Find where the given text appears and provide that cell's center as (x, y) coordinate. 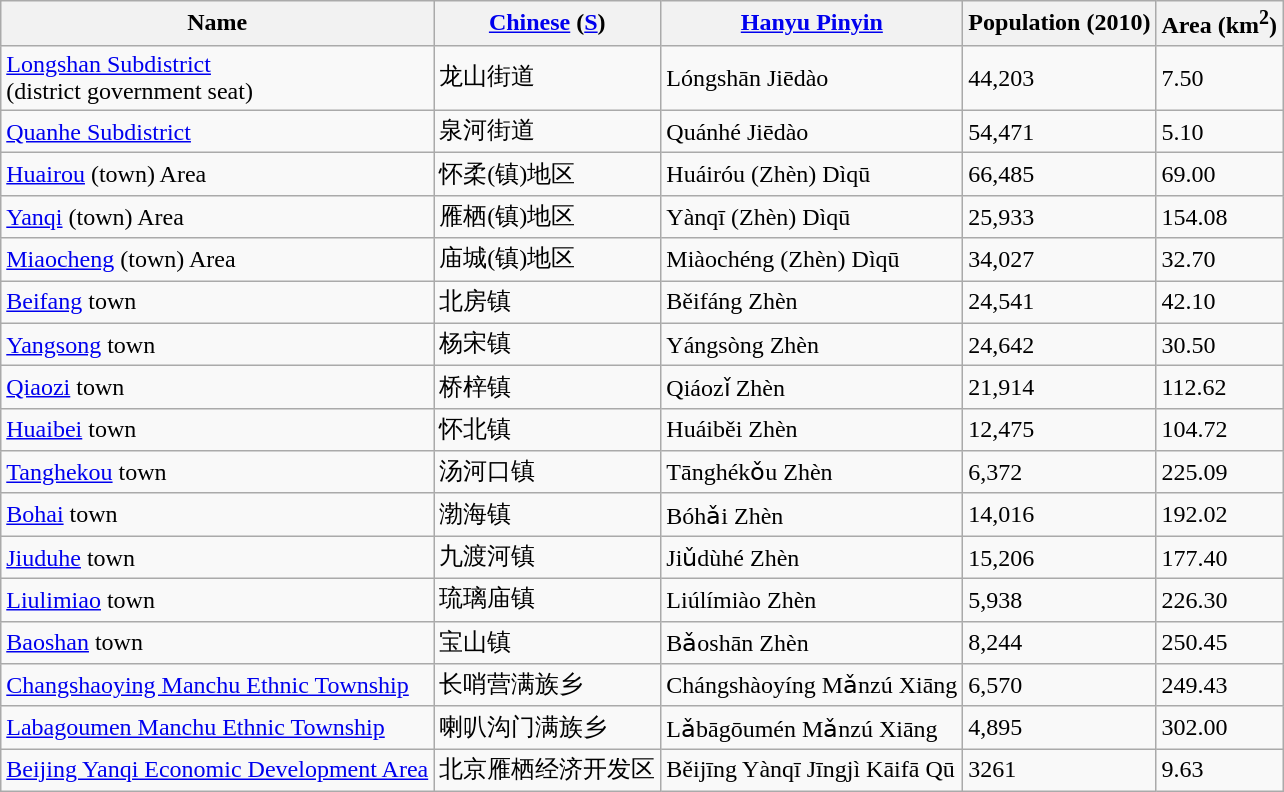
琉璃庙镇 (548, 600)
Labagoumen Manchu Ethnic Township (218, 728)
龙山街道 (548, 78)
Jiǔdùhé Zhèn (812, 558)
14,016 (1060, 514)
庙城(镇)地区 (548, 260)
Beifang town (218, 302)
Lóngshān Jiēdào (812, 78)
Yànqī (Zhèn) Dìqū (812, 216)
Miàochéng (Zhèn) Dìqū (812, 260)
Huáiběi Zhèn (812, 430)
12,475 (1060, 430)
Baoshan town (218, 642)
北京雁栖经济开发区 (548, 770)
Bóhǎi Zhèn (812, 514)
15,206 (1060, 558)
4,895 (1060, 728)
104.72 (1220, 430)
249.43 (1220, 686)
泉河街道 (548, 132)
Population (2010) (1060, 24)
24,642 (1060, 344)
Bohai town (218, 514)
雁栖(镇)地区 (548, 216)
Changshaoying Manchu Ethnic Township (218, 686)
怀北镇 (548, 430)
66,485 (1060, 174)
154.08 (1220, 216)
6,570 (1060, 686)
25,933 (1060, 216)
112.62 (1220, 388)
5,938 (1060, 600)
30.50 (1220, 344)
北房镇 (548, 302)
21,914 (1060, 388)
宝山镇 (548, 642)
Tānghékǒu Zhèn (812, 472)
34,027 (1060, 260)
Huairou (town) Area (218, 174)
长哨营满族乡 (548, 686)
32.70 (1220, 260)
Liúlímiào Zhèn (812, 600)
42.10 (1220, 302)
302.00 (1220, 728)
225.09 (1220, 472)
7.50 (1220, 78)
Quanhe Subdistrict (218, 132)
Bǎoshān Zhèn (812, 642)
Name (218, 24)
Quánhé Jiēdào (812, 132)
3261 (1060, 770)
177.40 (1220, 558)
Qiáozǐ Zhèn (812, 388)
Liulimiao town (218, 600)
Huáiróu (Zhèn) Dìqū (812, 174)
Miaocheng (town) Area (218, 260)
24,541 (1060, 302)
Jiuduhe town (218, 558)
Chinese (S) (548, 24)
Yanqi (town) Area (218, 216)
226.30 (1220, 600)
汤河口镇 (548, 472)
Chángshàoyíng Mǎnzú Xiāng (812, 686)
Longshan Subdistrict(district government seat) (218, 78)
怀柔(镇)地区 (548, 174)
9.63 (1220, 770)
Běijīng Yànqī Jīngjì Kāifā Qū (812, 770)
8,244 (1060, 642)
Huaibei town (218, 430)
192.02 (1220, 514)
Hanyu Pinyin (812, 24)
Lǎbāgōumén Mǎnzú Xiāng (812, 728)
Běifáng Zhèn (812, 302)
九渡河镇 (548, 558)
Yangsong town (218, 344)
渤海镇 (548, 514)
Yángsòng Zhèn (812, 344)
Area (km2) (1220, 24)
杨宋镇 (548, 344)
69.00 (1220, 174)
Tanghekou town (218, 472)
Beijing Yanqi Economic Development Area (218, 770)
5.10 (1220, 132)
250.45 (1220, 642)
54,471 (1060, 132)
6,372 (1060, 472)
喇叭沟门满族乡 (548, 728)
Qiaozi town (218, 388)
桥梓镇 (548, 388)
44,203 (1060, 78)
